Detect which cell encompasses the target text, then output its [X, Y] center coordinate. 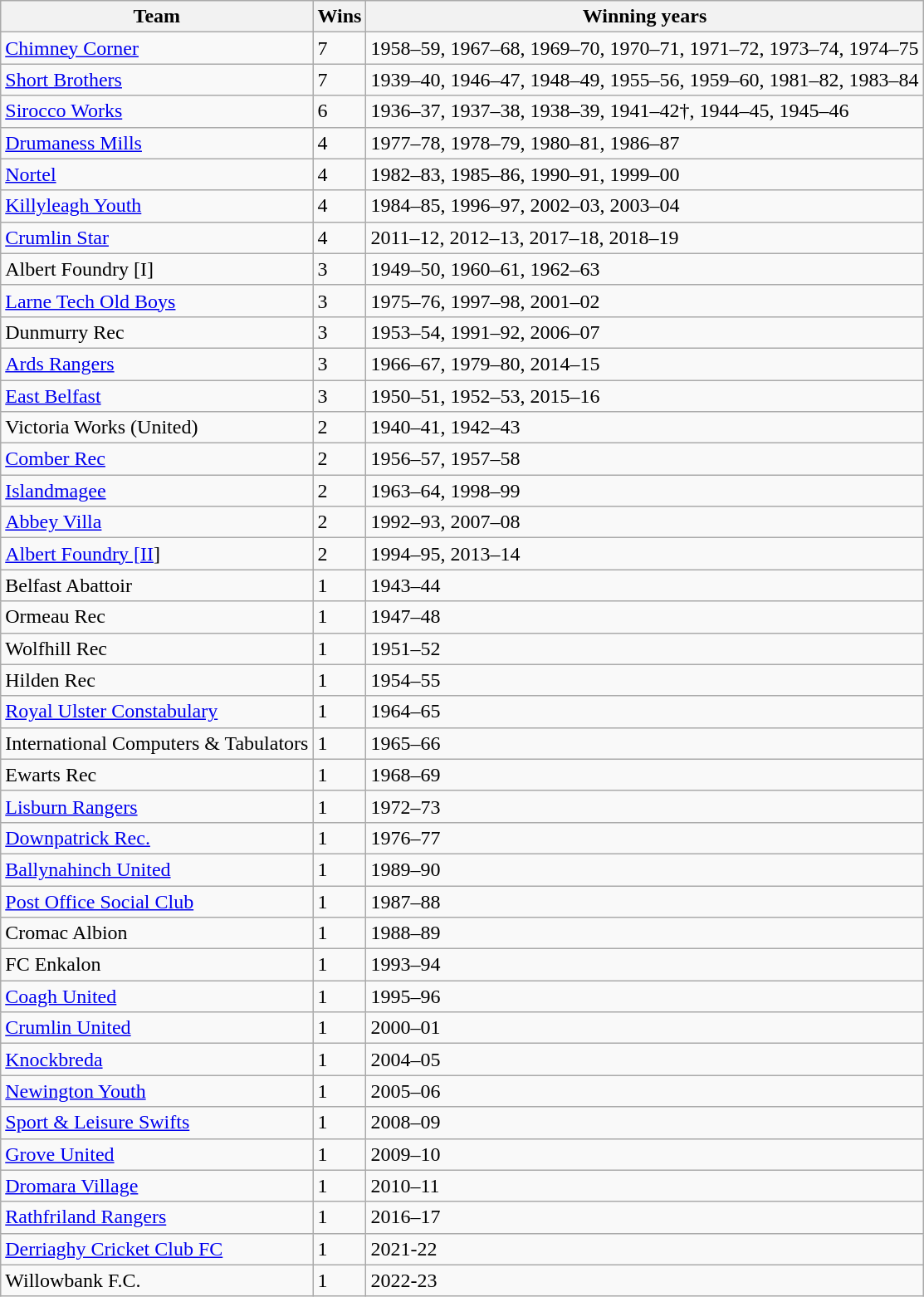
1963–64, 1998–99 [644, 491]
1975–76, 1997–98, 2001–02 [644, 301]
2005–06 [644, 1091]
East Belfast [157, 396]
Rathfriland Rangers [157, 1217]
2016–17 [644, 1217]
Grove United [157, 1154]
Drumaness Mills [157, 143]
Newington Youth [157, 1091]
Nortel [157, 174]
Crumlin Star [157, 237]
1949–50, 1960–61, 1962–63 [644, 269]
Downpatrick Rec. [157, 838]
1950–51, 1952–53, 2015–16 [644, 396]
Royal Ulster Constabulary [157, 712]
Winning years [644, 17]
Ballynahinch United [157, 869]
1977–78, 1978–79, 1980–81, 1986–87 [644, 143]
Coagh United [157, 996]
International Computers & Tabulators [157, 743]
2008–09 [644, 1123]
1956–57, 1957–58 [644, 459]
Comber Rec [157, 459]
Short Brothers [157, 80]
Albert Foundry [II] [157, 554]
1987–88 [644, 901]
1982–83, 1985–86, 1990–91, 1999–00 [644, 174]
2009–10 [644, 1154]
1947–48 [644, 617]
2011–12, 2012–13, 2017–18, 2018–19 [644, 237]
Sirocco Works [157, 111]
Islandmagee [157, 491]
Abbey Villa [157, 522]
1976–77 [644, 838]
Albert Foundry [I] [157, 269]
Wins [340, 17]
Ormeau Rec [157, 617]
Chimney Corner [157, 48]
1965–66 [644, 743]
1954–55 [644, 680]
1972–73 [644, 806]
Willowbank F.C. [157, 1280]
1995–96 [644, 996]
Ards Rangers [157, 364]
1994–95, 2013–14 [644, 554]
6 [340, 111]
Team [157, 17]
Belfast Abattoir [157, 585]
2010–11 [644, 1186]
FC Enkalon [157, 965]
Dunmurry Rec [157, 332]
1943–44 [644, 585]
2004–05 [644, 1060]
1988–89 [644, 933]
Ewarts Rec [157, 775]
1993–94 [644, 965]
1958–59, 1967–68, 1969–70, 1970–71, 1971–72, 1973–74, 1974–75 [644, 48]
1992–93, 2007–08 [644, 522]
1968–69 [644, 775]
Crumlin United [157, 1028]
Wolfhill Rec [157, 648]
Cromac Albion [157, 933]
2022-23 [644, 1280]
1951–52 [644, 648]
1936–37, 1937–38, 1938–39, 1941–42†, 1944–45, 1945–46 [644, 111]
2000–01 [644, 1028]
Hilden Rec [157, 680]
Larne Tech Old Boys [157, 301]
Post Office Social Club [157, 901]
Dromara Village [157, 1186]
Victoria Works (United) [157, 428]
Lisburn Rangers [157, 806]
Knockbreda [157, 1060]
1964–65 [644, 712]
2021-22 [644, 1249]
1989–90 [644, 869]
1939–40, 1946–47, 1948–49, 1955–56, 1959–60, 1981–82, 1983–84 [644, 80]
Derriaghy Cricket Club FC [157, 1249]
1984–85, 1996–97, 2002–03, 2003–04 [644, 206]
Killyleagh Youth [157, 206]
1940–41, 1942–43 [644, 428]
1953–54, 1991–92, 2006–07 [644, 332]
1966–67, 1979–80, 2014–15 [644, 364]
Sport & Leisure Swifts [157, 1123]
